Locate the cell with the specified text and output its [x, y] center coordinate. 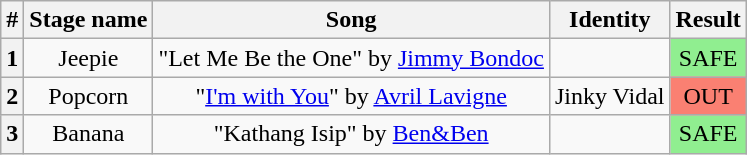
Jinky Vidal [610, 96]
Banana [88, 134]
Stage name [88, 20]
Song [352, 20]
Popcorn [88, 96]
OUT [708, 96]
1 [12, 58]
Jeepie [88, 58]
# [12, 20]
"Kathang Isip" by Ben&Ben [352, 134]
Result [708, 20]
Identity [610, 20]
"I'm with You" by Avril Lavigne [352, 96]
"Let Me Be the One" by Jimmy Bondoc [352, 58]
2 [12, 96]
3 [12, 134]
